Detect which cell encompasses the target text, then output its (X, Y) center coordinate. 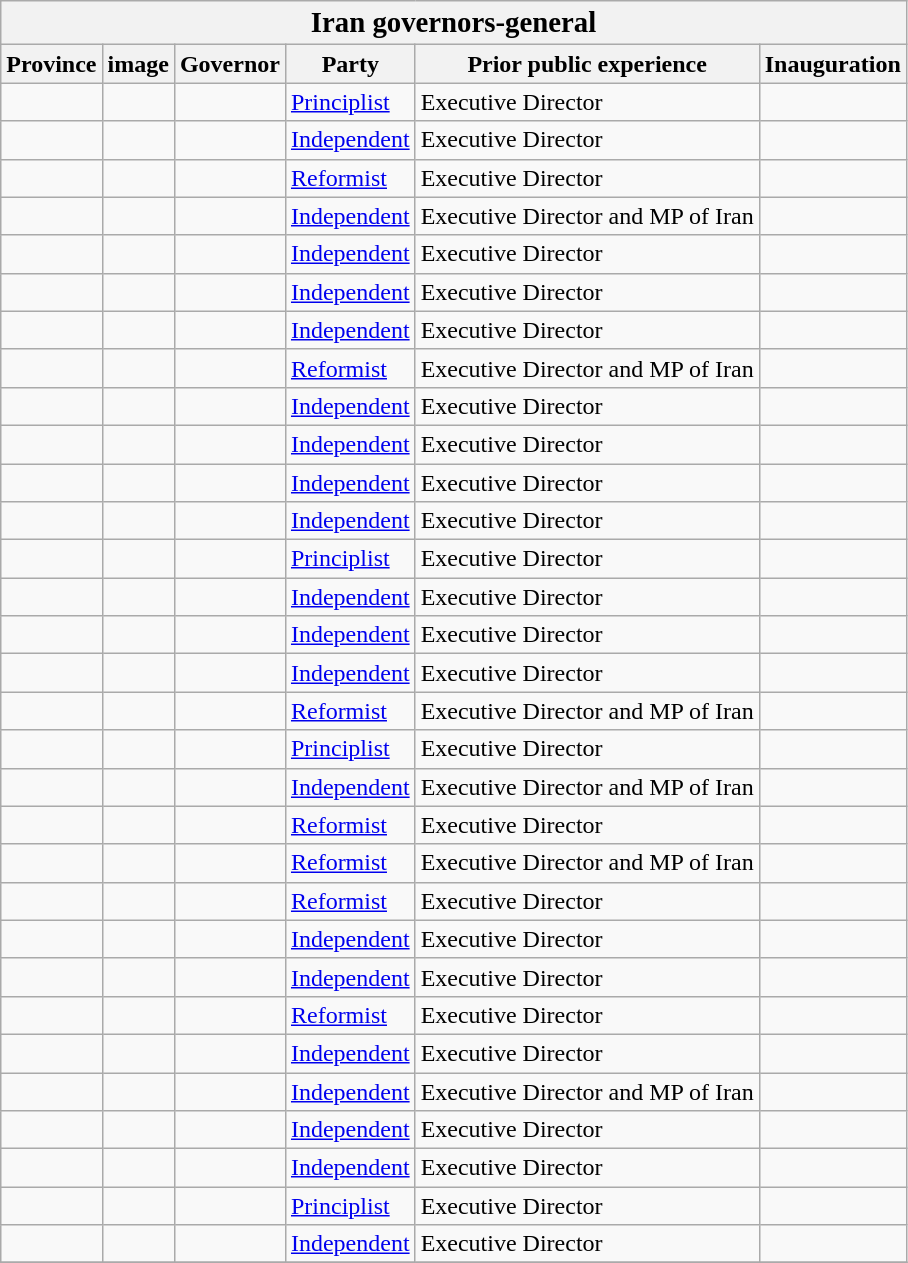
Inauguration (832, 64)
Party (350, 64)
Governor (230, 64)
Province (52, 64)
Iran governors-general (454, 23)
Prior public experience (587, 64)
image (138, 64)
